Pinpoint the cell where the given text exists, returning its [x, y] midpoint coordinate. 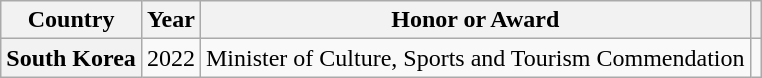
Minister of Culture, Sports and Tourism Commendation [475, 58]
South Korea [72, 58]
Year [170, 20]
Honor or Award [475, 20]
Country [72, 20]
2022 [170, 58]
